Identify which cell holds the provided text, then report its (X, Y) central coordinate. 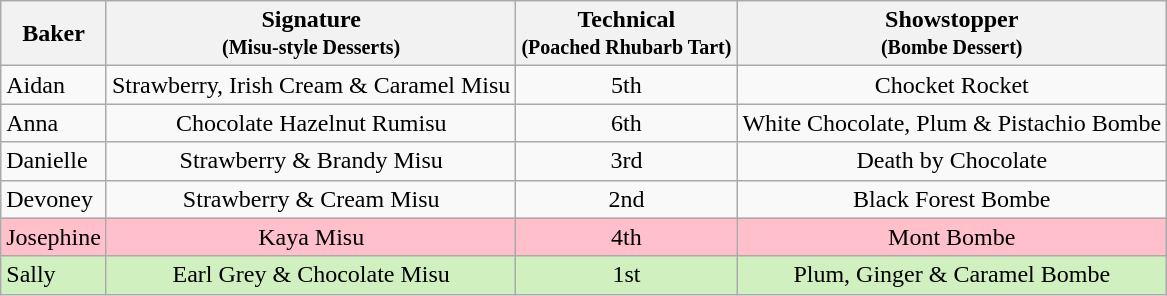
Devoney (54, 199)
Black Forest Bombe (952, 199)
Josephine (54, 237)
1st (626, 275)
Strawberry & Brandy Misu (310, 161)
Baker (54, 34)
5th (626, 85)
3rd (626, 161)
Aidan (54, 85)
Chocolate Hazelnut Rumisu (310, 123)
White Chocolate, Plum & Pistachio Bombe (952, 123)
Death by Chocolate (952, 161)
2nd (626, 199)
Strawberry & Cream Misu (310, 199)
Signature(Misu-style Desserts) (310, 34)
Anna (54, 123)
Mont Bombe (952, 237)
6th (626, 123)
Strawberry, Irish Cream & Caramel Misu (310, 85)
Danielle (54, 161)
Sally (54, 275)
Earl Grey & Chocolate Misu (310, 275)
4th (626, 237)
Showstopper(Bombe Dessert) (952, 34)
Kaya Misu (310, 237)
Technical(Poached Rhubarb Tart) (626, 34)
Chocket Rocket (952, 85)
Plum, Ginger & Caramel Bombe (952, 275)
